Provide the [x, y] coordinate of the cell's center where the given text is located.  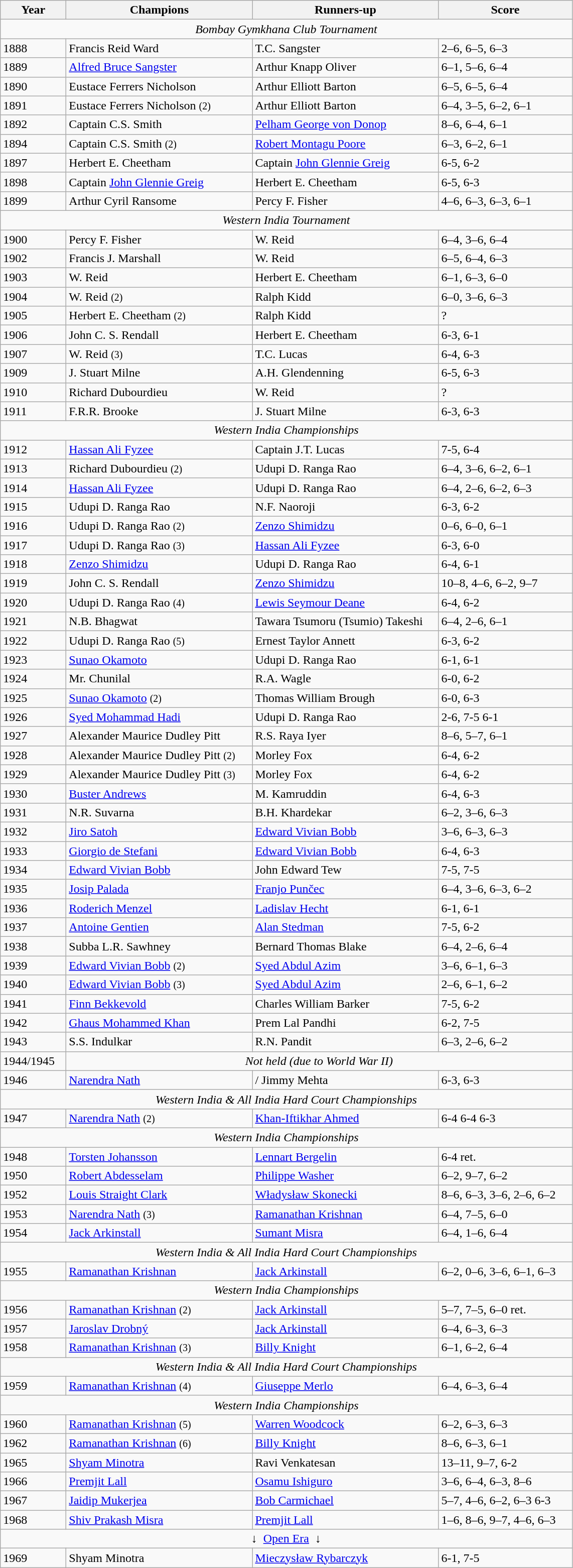
1894 [33, 144]
6-5, 6-2 [505, 163]
1959 [33, 1386]
Runners-up [345, 10]
Francis J. Marshall [160, 259]
Udupi D. Ranga Rao (5) [160, 641]
1953 [33, 1214]
Arthur Knapp Oliver [345, 67]
Herbert E. Cheetham (2) [160, 316]
W. Reid (3) [160, 354]
Edward Vivian Bobb (2) [160, 966]
6–3, 6–2, 6–1 [505, 144]
S.S. Indulkar [160, 1042]
Eustace Ferrers Nicholson (2) [160, 105]
1905 [33, 316]
Ramanathan Krishnan (4) [160, 1386]
1937 [33, 927]
Arthur Cyril Ransome [160, 201]
Philippe Washer [345, 1176]
Jaroslav Drobný [160, 1329]
1969 [33, 1558]
T.C. Lucas [345, 354]
Score [505, 10]
1933 [33, 851]
Captain J.T. Lucas [345, 449]
1941 [33, 1004]
R.S. Raya Iyer [345, 736]
10–8, 4–6, 6–2, 9–7 [505, 583]
6-0, 6-2 [505, 679]
/ Jimmy Mehta [345, 1080]
2–6, 6–5, 6–3 [505, 48]
Eustace Ferrers Nicholson [160, 86]
1968 [33, 1520]
Narendra Nath [160, 1080]
1914 [33, 488]
Robert Abdesselam [160, 1176]
Roderich Menzel [160, 908]
6–5, 6–5, 6–4 [505, 86]
1960 [33, 1424]
Jaidip Mukerjea [160, 1501]
1923 [33, 660]
1925 [33, 698]
6–4, 7–5, 6–0 [505, 1214]
1916 [33, 526]
1944/1945 [33, 1061]
Lewis Seymour Deane [345, 602]
Franjo Punčec [345, 889]
Subba L.R. Sawhney [160, 946]
Khan-Iftikhar Ahmed [345, 1118]
1962 [33, 1443]
Thomas William Brough [345, 698]
Year [33, 10]
6–1, 6–3, 6–0 [505, 278]
1934 [33, 870]
1930 [33, 793]
Sumant Misra [345, 1233]
Captain C.S. Smith (2) [160, 144]
6–2, 9–7, 6–2 [505, 1176]
6–4, 3–6, 6–2, 6–1 [505, 468]
Robert Montagu Poore [345, 144]
8–6, 6–3, 3–6, 2–6, 6–2 [505, 1195]
1931 [33, 812]
6–4, 2–6, 6–4 [505, 946]
Sunao Okamoto (2) [160, 698]
5–7, 4–6, 6–2, 6–3 6-3 [505, 1501]
1965 [33, 1463]
Sunao Okamoto [160, 660]
3–6, 6–1, 6–3 [505, 966]
Buster Andrews [160, 793]
A.H. Glendenning [345, 373]
1948 [33, 1156]
6–4, 3–5, 6–2, 6–1 [505, 105]
6-2, 7-5 [505, 1023]
Champions [160, 10]
1–6, 8–6, 9–7, 4–6, 6–3 [505, 1520]
6–4, 3–6, 6–4 [505, 239]
Władysław Skonecki [345, 1195]
1920 [33, 602]
0–6, 6–0, 6–1 [505, 526]
Charles William Barker [345, 1004]
6-0, 6-3 [505, 698]
6-4, 6-1 [505, 564]
W. Reid (2) [160, 297]
Alexander Maurice Dudley Pitt (2) [160, 755]
1918 [33, 564]
Western India Tournament [286, 220]
1955 [33, 1271]
1911 [33, 411]
1927 [33, 736]
John Edward Tew [345, 870]
R.N. Pandit [345, 1042]
1946 [33, 1080]
Pelham George von Donop [345, 125]
1956 [33, 1309]
8–6, 6–3, 6–1 [505, 1443]
Not held (due to World War II) [319, 1061]
6–4, 6–3, 6–3 [505, 1329]
8–6, 6–4, 6–1 [505, 125]
Udupi D. Ranga Rao (4) [160, 602]
1907 [33, 354]
1912 [33, 449]
1900 [33, 239]
1957 [33, 1329]
1954 [33, 1233]
Shiv Prakash Misra [160, 1520]
N.B. Bhagwat [160, 622]
6-4 6-4 6-3 [505, 1118]
1898 [33, 182]
N.R. Suvarna [160, 812]
2-6, 7-5 6-1 [505, 717]
6–5, 6–4, 6–3 [505, 259]
6–0, 3–6, 6–3 [505, 297]
8–6, 5–7, 6–1 [505, 736]
Alan Stedman [345, 927]
Captain C.S. Smith [160, 125]
6–2, 6–3, 6–3 [505, 1424]
Bombay Gymkhana Club Tournament [286, 29]
6-1, 7-5 [505, 1558]
1902 [33, 259]
1889 [33, 67]
6–1, 5–6, 6–4 [505, 67]
1924 [33, 679]
6–2, 3–6, 6–3 [505, 812]
1910 [33, 392]
1892 [33, 125]
6–4, 3–6, 6–3, 6–2 [505, 889]
Warren Woodcock [345, 1424]
1938 [33, 946]
3–6, 6–3, 6–3 [505, 831]
1897 [33, 163]
3–6, 6–4, 6–3, 8–6 [505, 1482]
Richard Dubourdieu [160, 392]
Alexander Maurice Dudley Pitt [160, 736]
1932 [33, 831]
1935 [33, 889]
Giuseppe Merlo [345, 1386]
4–6, 6–3, 6–3, 6–1 [505, 201]
1947 [33, 1118]
Bob Carmichael [345, 1501]
Edward Vivian Bobb (3) [160, 985]
1928 [33, 755]
M. Kamruddin [345, 793]
6–1, 6–2, 6–4 [505, 1348]
Ravi Venkatesan [345, 1463]
Bernard Thomas Blake [345, 946]
Finn Bekkevold [160, 1004]
1903 [33, 278]
↓ Open Era ↓ [286, 1539]
Mr. Chunilal [160, 679]
B.H. Khardekar [345, 812]
Syed Mohammad Hadi [160, 717]
1958 [33, 1348]
Antoine Gentien [160, 927]
2–6, 6–1, 6–2 [505, 985]
F.R.R. Brooke [160, 411]
1919 [33, 583]
1950 [33, 1176]
T.C. Sangster [345, 48]
Ramanathan Krishnan (5) [160, 1424]
Udupi D. Ranga Rao (3) [160, 545]
Ramanathan Krishnan (3) [160, 1348]
6–4, 6–3, 6–4 [505, 1386]
1906 [33, 335]
Ramanathan Krishnan (6) [160, 1443]
13–11, 9–7, 6-2 [505, 1463]
1904 [33, 297]
Torsten Johansson [160, 1156]
Lennart Bergelin [345, 1156]
Tawara Tsumoru (Tsumio) Takeshi [345, 622]
1899 [33, 201]
1952 [33, 1195]
1926 [33, 717]
Louis Straight Clark [160, 1195]
6-3, 6-0 [505, 545]
Prem Lal Pandhi [345, 1023]
Giorgio de Stefani [160, 851]
Ladislav Hecht [345, 908]
Narendra Nath (2) [160, 1118]
Ghaus Mohammed Khan [160, 1023]
7-5, 7-5 [505, 870]
6–4, 2–6, 6–2, 6–3 [505, 488]
1966 [33, 1482]
1940 [33, 985]
N.F. Naoroji [345, 507]
6–3, 2–6, 6–2 [505, 1042]
Udupi D. Ranga Rao (2) [160, 526]
6–2, 0–6, 3–6, 6–1, 6–3 [505, 1271]
Alexander Maurice Dudley Pitt (3) [160, 774]
Mieczysław Rybarczyk [345, 1558]
1967 [33, 1501]
R.A. Wagle [345, 679]
6-3, 6-1 [505, 335]
Ramanathan Krishnan (2) [160, 1309]
1921 [33, 622]
Ernest Taylor Annett [345, 641]
1888 [33, 48]
5–7, 7–5, 6–0 ret. [505, 1309]
Jiro Satoh [160, 831]
Alfred Bruce Sangster [160, 67]
Osamu Ishiguro [345, 1482]
6–4, 2–6, 6–1 [505, 622]
Francis Reid Ward [160, 48]
1922 [33, 641]
1943 [33, 1042]
Narendra Nath (3) [160, 1214]
1909 [33, 373]
1939 [33, 966]
1891 [33, 105]
1915 [33, 507]
1890 [33, 86]
6–4, 1–6, 6–4 [505, 1233]
7-5, 6-4 [505, 449]
Josip Palada [160, 889]
6-4 ret. [505, 1156]
Richard Dubourdieu (2) [160, 468]
1929 [33, 774]
1942 [33, 1023]
1917 [33, 545]
1936 [33, 908]
1913 [33, 468]
